Determine the [X, Y] coordinate at the center of the cell enclosing the given text.  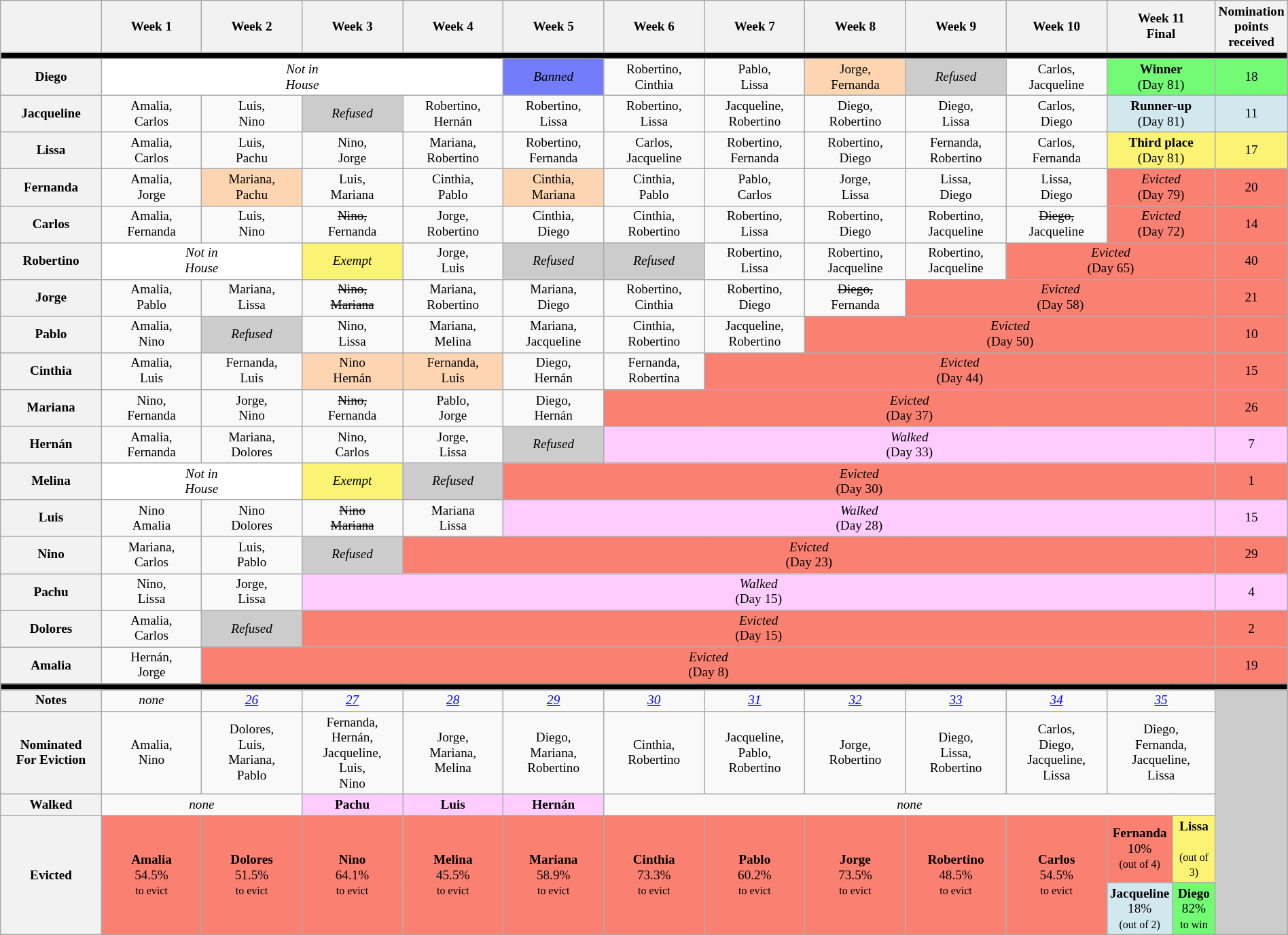
Diego,Fernanda [855, 297]
Nino,Mariana [352, 297]
Carlos [52, 224]
27 [352, 701]
Cinthia73.3%to evict [654, 875]
2 [1251, 628]
Nino64.1%to evict [352, 875]
4 [1251, 591]
Mariana,Pachu [252, 187]
Cinthia,Diego [554, 224]
Diego,Fernanda,Jacqueline,Lissa [1161, 753]
30 [654, 701]
Lissa(out of 3) [1194, 849]
40 [1251, 261]
Diego,Lissa [956, 113]
Banned [554, 77]
Diego,Mariana,Robertino [554, 753]
Hernán,Jorge [151, 665]
Dolores,Luis,Mariana,Pablo [252, 753]
Week 3 [352, 27]
Jacqueline [52, 113]
21 [1251, 297]
Mariana,Lissa [252, 297]
Evicted(Day 58) [1060, 297]
Diego [52, 77]
Jorge [52, 297]
Pablo60.2%to evict [755, 875]
Diego,Robertino [855, 113]
Amalia,Jorge [151, 187]
32 [855, 701]
31 [755, 701]
Evicted(Day 15) [758, 628]
NinoHernán [352, 371]
14 [1251, 224]
Walked [52, 805]
Evicted(Day 37) [910, 408]
Week 4 [453, 27]
Jacqueline18%(out of 2) [1140, 909]
Evicted [52, 875]
Robertino48.5%to evict [956, 875]
Luis,Mariana [352, 187]
28 [453, 701]
18 [1251, 77]
Diego82%to win [1194, 909]
Evicted(Day 8) [709, 665]
Walked(Day 28) [859, 518]
Amalia,Luis [151, 371]
Week 5 [554, 27]
Nino,Jorge [352, 151]
Melina [52, 481]
NinoDolores [252, 518]
Week 1 [151, 27]
Melina45.5%to evict [453, 875]
Cinthia,Mariana [554, 187]
Pablo,Lissa [755, 77]
7 [1251, 445]
NinoMariana [352, 518]
Week 8 [855, 27]
Walked(Day 33) [910, 445]
Mariana,Carlos [151, 555]
Lissa [52, 151]
Week 7 [755, 27]
Notes [52, 701]
35 [1161, 701]
Pablo,Jorge [453, 408]
Walked(Day 15) [758, 591]
Week 10 [1056, 27]
Robertino,Hernán [453, 113]
Evicted(Day 44) [960, 371]
Week 11Final [1161, 27]
Dolores [52, 628]
Evicted(Day 50) [1010, 334]
34 [1056, 701]
Jorge,Fernanda [855, 77]
Fernanda [52, 187]
Runner-up(Day 81) [1161, 113]
Jorge73.5%to evict [855, 875]
Pablo,Carlos [755, 187]
Amalia [52, 665]
Nino [52, 555]
1 [1251, 481]
10 [1251, 334]
Winner(Day 81) [1161, 77]
Mariana,Jacqueline [554, 334]
Fernanda10%(out of 4) [1140, 849]
Evicted(Day 23) [809, 555]
Mariana [52, 408]
Jorge,Mariana,Melina [453, 753]
Luis,Pablo [252, 555]
Pablo [52, 334]
Mariana,Melina [453, 334]
17 [1251, 151]
Evicted(Day 72) [1161, 224]
Dolores51.5%to evict [252, 875]
19 [1251, 665]
Third place(Day 81) [1161, 151]
20 [1251, 187]
Diego,Jacqueline [1056, 224]
Mariana58.9%to evict [554, 875]
Jacqueline,Pablo,Robertino [755, 753]
Evicted(Day 79) [1161, 187]
Week 9 [956, 27]
Fernanda,Robertina [654, 371]
Mariana,Dolores [252, 445]
11 [1251, 113]
Robertino [52, 261]
Evicted(Day 30) [859, 481]
Fernanda,Hernán,Jacqueline,Luis,Nino [352, 753]
Evicted(Day 65) [1111, 261]
Amalia,Pablo [151, 297]
NominatedFor Eviction [52, 753]
Cinthia [52, 371]
Fernanda,Robertino [956, 151]
Carlos54.5%to evict [1056, 875]
Nominationpointsreceived [1251, 27]
Carlos,Diego,Jacqueline,Lissa [1056, 753]
Carlos,Fernanda [1056, 151]
MarianaLissa [453, 518]
Week 2 [252, 27]
Mariana,Diego [554, 297]
Jorge,Luis [453, 261]
Week 6 [654, 27]
Carlos,Diego [1056, 113]
33 [956, 701]
Luis,Pachu [252, 151]
NinoAmalia [151, 518]
Nino,Carlos [352, 445]
Jorge,Nino [252, 408]
Diego,Lissa,Robertino [956, 753]
Amalia54.5%to evict [151, 875]
